Return the (X, Y) coordinate for the center point of the cell that contains the specified text.  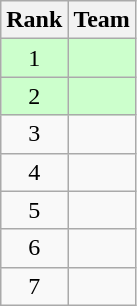
4 (34, 172)
7 (34, 286)
2 (34, 96)
Team (102, 20)
1 (34, 58)
6 (34, 248)
Rank (34, 20)
3 (34, 134)
5 (34, 210)
